Detect which cell encompasses the target text, then output its [x, y] center coordinate. 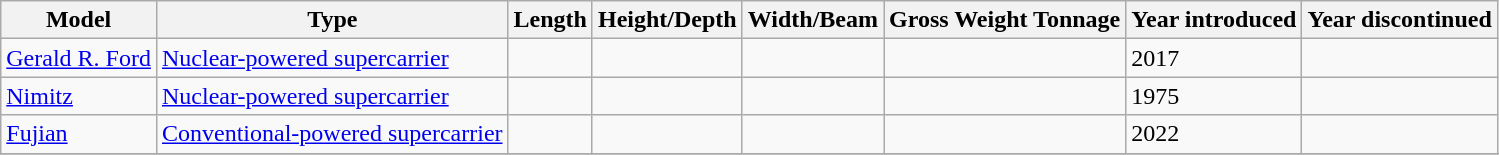
2017 [1214, 58]
Model [79, 20]
Year discontinued [1400, 20]
Fujian [79, 134]
Length [550, 20]
Nimitz [79, 96]
1975 [1214, 96]
Conventional-powered supercarrier [332, 134]
Year introduced [1214, 20]
2022 [1214, 134]
Height/Depth [667, 20]
Gerald R. Ford [79, 58]
Width/Beam [812, 20]
Type [332, 20]
Gross Weight Tonnage [1005, 20]
